Locate the cell with the specified text and output its [X, Y] center coordinate. 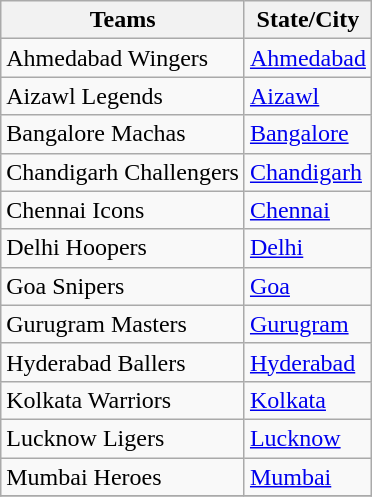
Hyderabad [308, 362]
Teams [123, 20]
State/City [308, 20]
Kolkata Warriors [123, 400]
Chennai [308, 210]
Goa Snipers [123, 286]
Delhi [308, 248]
Chandigarh Challengers [123, 172]
Kolkata [308, 400]
Bangalore [308, 134]
Ahmedabad Wingers [123, 58]
Lucknow Ligers [123, 438]
Chennai Icons [123, 210]
Gurugram Masters [123, 324]
Ahmedabad [308, 58]
Aizawl Legends [123, 96]
Mumbai [308, 477]
Delhi Hoopers [123, 248]
Aizawl [308, 96]
Chandigarh [308, 172]
Goa [308, 286]
Hyderabad Ballers [123, 362]
Bangalore Machas [123, 134]
Lucknow [308, 438]
Mumbai Heroes [123, 477]
Gurugram [308, 324]
